Detect which cell encompasses the target text, then output its (X, Y) center coordinate. 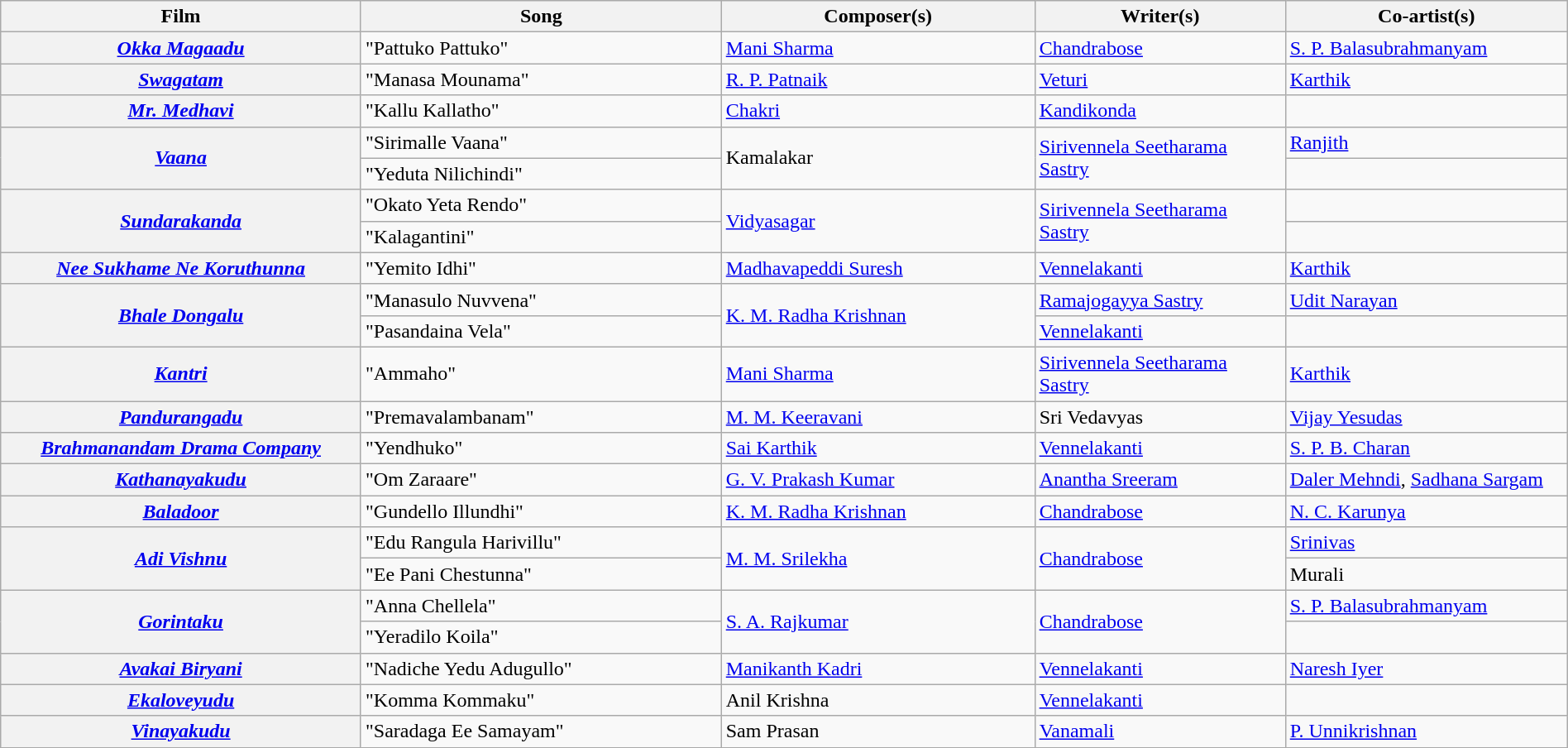
Murali (1426, 574)
Film (181, 17)
"Ee Pani Chestunna" (541, 574)
G. V. Prakash Kumar (878, 480)
"Kalagantini" (541, 237)
Kamalakar (878, 158)
Adi Vishnu (181, 559)
Bhale Dongalu (181, 315)
Manikanth Kadri (878, 669)
Avakai Biryani (181, 669)
Vinayakudu (181, 731)
Sai Karthik (878, 448)
"Edu Rangula Harivillu" (541, 543)
"Pattuko Pattuko" (541, 48)
Vaana (181, 158)
Mr. Medhavi (181, 111)
Vanamali (1159, 731)
"Yendhuko" (541, 448)
"Manasa Mounama" (541, 79)
Vijay Yesudas (1426, 416)
M. M. Srilekha (878, 559)
"Manasulo Nuvvena" (541, 300)
Daler Mehndi, Sadhana Sargam (1426, 480)
Vidyasagar (878, 221)
Composer(s) (878, 17)
Sri Vedavyas (1159, 416)
Baladoor (181, 511)
"Gundello Illundhi" (541, 511)
"Yeradilo Koila" (541, 637)
"Ammaho" (541, 374)
Kantri (181, 374)
Nee Sukhame Ne Koruthunna (181, 268)
Okka Magaadu (181, 48)
Srinivas (1426, 543)
Pandurangadu (181, 416)
"Anna Chellela" (541, 606)
Kandikonda (1159, 111)
Writer(s) (1159, 17)
"Nadiche Yedu Adugullo" (541, 669)
Ramajogayya Sastry (1159, 300)
M. M. Keeravani (878, 416)
Co-artist(s) (1426, 17)
Ekaloveyudu (181, 700)
Naresh Iyer (1426, 669)
P. Unnikrishnan (1426, 731)
Kathanayakudu (181, 480)
"Sirimalle Vaana" (541, 142)
Chakri (878, 111)
"Komma Kommaku" (541, 700)
Madhavapeddi Suresh (878, 268)
Udit Narayan (1426, 300)
"Yeduta Nilichindi" (541, 174)
Brahmanandam Drama Company (181, 448)
Ranjith (1426, 142)
N. C. Karunya (1426, 511)
Gorintaku (181, 621)
R. P. Patnaik (878, 79)
"Yemito Idhi" (541, 268)
Sundarakanda (181, 221)
S. A. Rajkumar (878, 621)
Anil Krishna (878, 700)
Song (541, 17)
"Pasandaina Vela" (541, 331)
S. P. B. Charan (1426, 448)
Veturi (1159, 79)
"Saradaga Ee Samayam" (541, 731)
Swagatam (181, 79)
Sam Prasan (878, 731)
"Premavalambanam" (541, 416)
"Okato Yeta Rendo" (541, 205)
Anantha Sreeram (1159, 480)
"Om Zaraare" (541, 480)
"Kallu Kallatho" (541, 111)
